Locate the cell with the specified text and output its [X, Y] center coordinate. 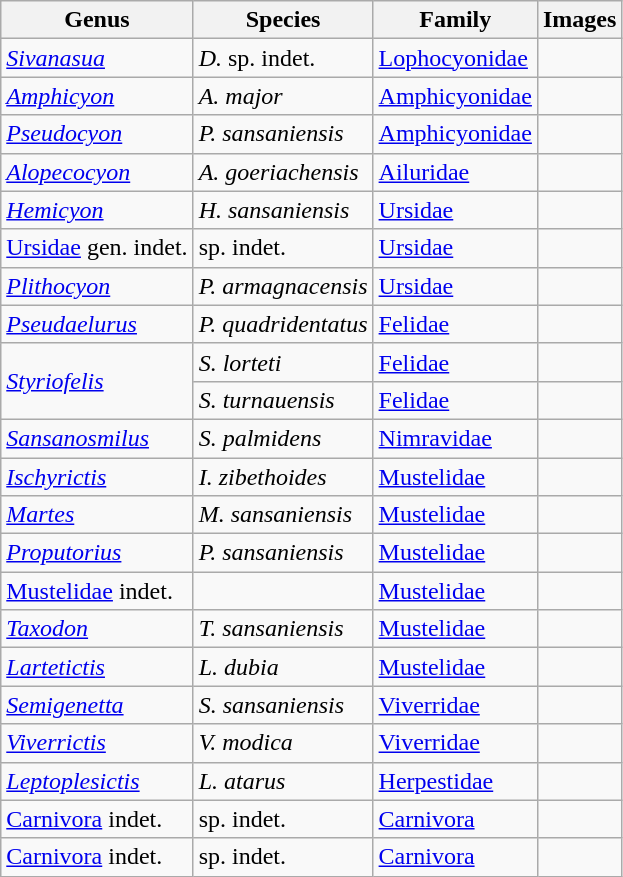
T. sansaniensis [283, 629]
V. modica [283, 743]
Proputorius [97, 553]
S. sansaniensis [283, 705]
Sansanosmilus [97, 438]
Amphicyon [97, 96]
Lophocyonidae [455, 58]
A. major [283, 96]
I. zibethoides [283, 477]
Ailuridae [455, 172]
Viverrictis [97, 743]
Martes [97, 515]
D. sp. indet. [283, 58]
Leptoplesictis [97, 781]
Styriofelis [97, 381]
Images [579, 20]
Plithocyon [97, 286]
Family [455, 20]
Sivanasua [97, 58]
Nimravidae [455, 438]
Semigenetta [97, 705]
Ischyrictis [97, 477]
Genus [97, 20]
H. sansaniensis [283, 210]
Pseudocyon [97, 134]
Mustelidae indet. [97, 591]
Ursidae gen. indet. [97, 248]
Hemicyon [97, 210]
P. armagnacensis [283, 286]
M. sansaniensis [283, 515]
Taxodon [97, 629]
S. turnauensis [283, 400]
Lartetictis [97, 667]
L. atarus [283, 781]
S. lorteti [283, 362]
L. dubia [283, 667]
A. goeriachensis [283, 172]
P. quadridentatus [283, 324]
Species [283, 20]
S. palmidens [283, 438]
Alopecocyon [97, 172]
Pseudaelurus [97, 324]
Herpestidae [455, 781]
